Extract the (x, y) coordinate from the center of the cell holding the provided text.  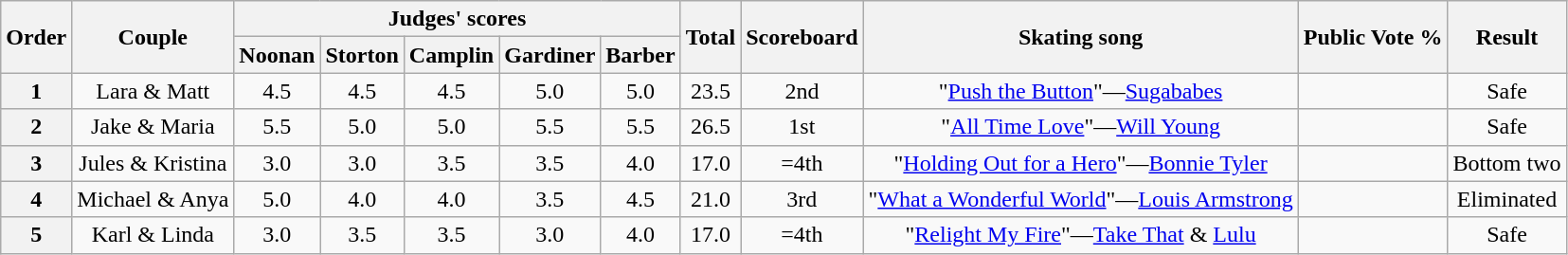
Skating song (1080, 37)
Noonan (277, 55)
"Relight My Fire"—Take That & Lulu (1080, 235)
Jake & Maria (153, 127)
3 (36, 163)
23.5 (711, 91)
3rd (802, 199)
"Holding Out for a Hero"—Bonnie Tyler (1080, 163)
21.0 (711, 199)
Scoreboard (802, 37)
1st (802, 127)
Judges' scores (457, 19)
Storton (362, 55)
Result (1506, 37)
"All Time Love"—Will Young (1080, 127)
26.5 (711, 127)
Camplin (451, 55)
Eliminated (1506, 199)
2 (36, 127)
Jules & Kristina (153, 163)
Michael & Anya (153, 199)
Order (36, 37)
Lara & Matt (153, 91)
4 (36, 199)
1 (36, 91)
"Push the Button"—Sugababes (1080, 91)
5 (36, 235)
Public Vote % (1373, 37)
Total (711, 37)
Gardiner (550, 55)
"What a Wonderful World"—Louis Armstrong (1080, 199)
Barber (640, 55)
Karl & Linda (153, 235)
2nd (802, 91)
Couple (153, 37)
Bottom two (1506, 163)
